Detect which cell encompasses the target text, then output its [X, Y] center coordinate. 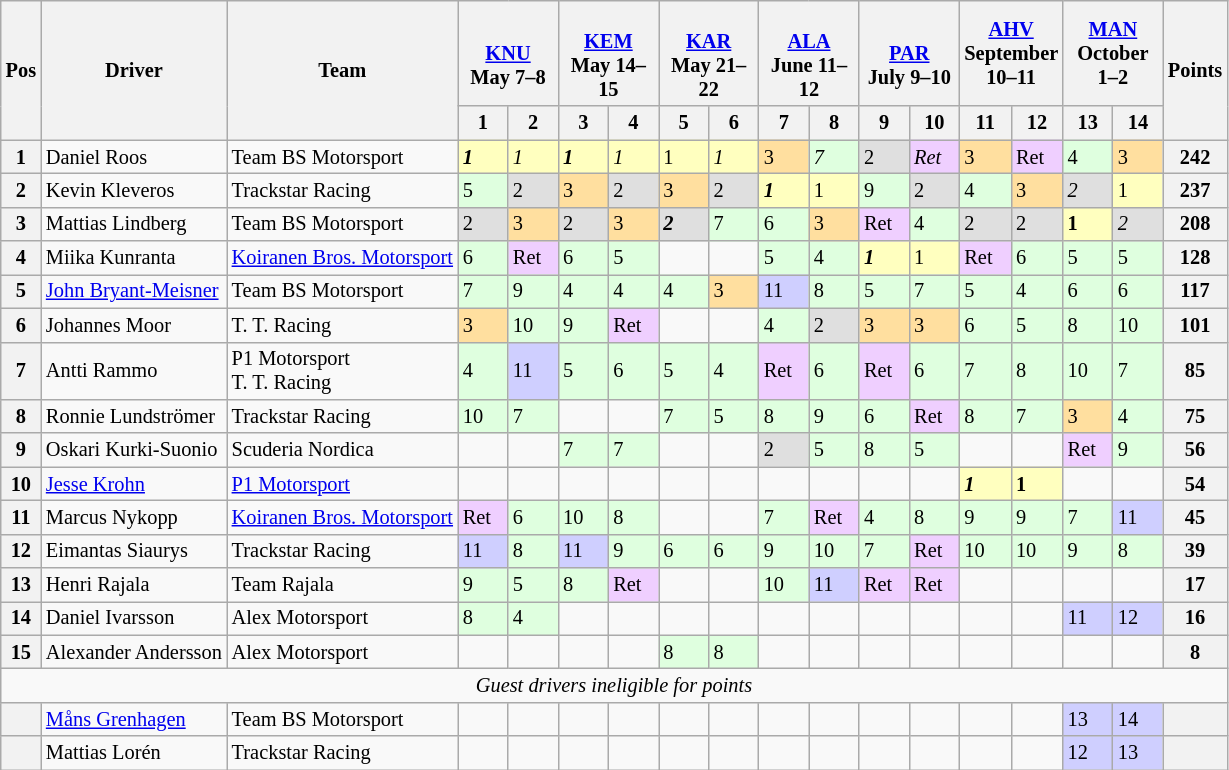
KEMMay 14–15 [608, 53]
Alexander Andersson [134, 652]
Antti Rammo [134, 371]
Daniel Ivarsson [134, 618]
MANOctober 1–2 [1113, 53]
AHVSeptember 10–11 [1010, 53]
39 [1195, 551]
101 [1195, 325]
242 [1195, 157]
117 [1195, 291]
128 [1195, 258]
KARMay 21–22 [708, 53]
KNUMay 7–8 [508, 53]
16 [1195, 618]
85 [1195, 371]
15 [21, 652]
17 [1195, 585]
John Bryant-Meisner [134, 291]
Daniel Roos [134, 157]
P1 MotorsportT. T. Racing [342, 371]
Guest drivers ineligible for points [614, 685]
Mattias Lindberg [134, 224]
PARJuly 9–10 [909, 53]
Oskari Kurki-Suonio [134, 450]
Driver [134, 70]
Ronnie Lundströmer [134, 416]
56 [1195, 450]
Scuderia Nordica [342, 450]
Mattias Lorén [134, 753]
208 [1195, 224]
Jesse Krohn [134, 484]
Miika Kunranta [134, 258]
Marcus Nykopp [134, 517]
Points [1195, 70]
Eimantas Siaurys [134, 551]
Pos [21, 70]
P1 Motorsport [342, 484]
54 [1195, 484]
Team Rajala [342, 585]
ALAJune 11–12 [809, 53]
237 [1195, 190]
Henri Rajala [134, 585]
Team [342, 70]
Kevin Kleveros [134, 190]
45 [1195, 517]
Johannes Moor [134, 325]
T. T. Racing [342, 325]
75 [1195, 416]
Måns Grenhagen [134, 719]
